Find where the given text appears and provide that cell's center as [x, y] coordinate. 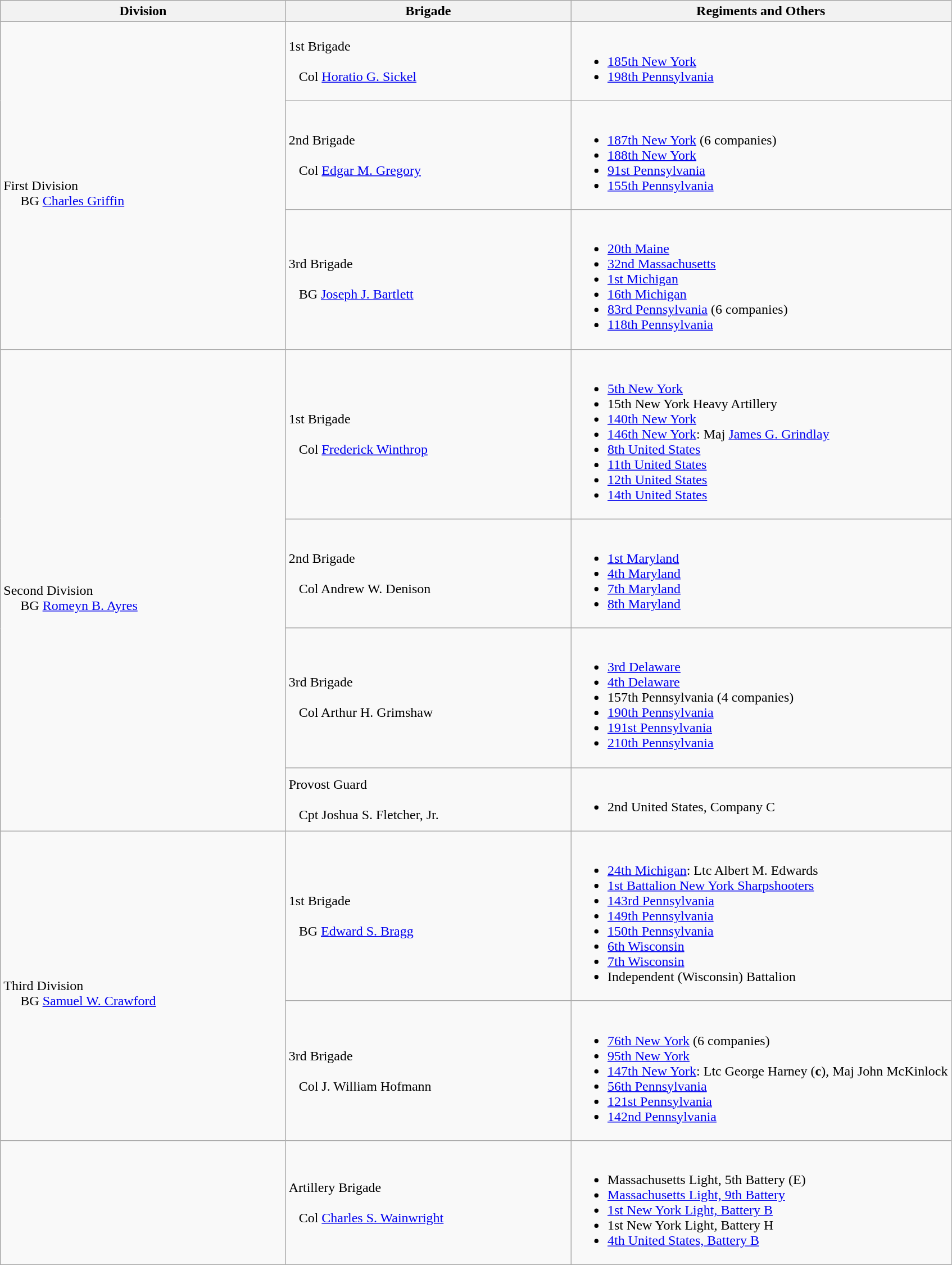
20th Maine32nd Massachusetts1st Michigan16th Michigan83rd Pennsylvania (6 companies)118th Pennsylvania [761, 279]
Regiments and Others [761, 11]
2nd Brigade Col Andrew W. Denison [428, 573]
1st Maryland4th Maryland7th Maryland8th Maryland [761, 573]
Brigade [428, 11]
3rd Delaware4th Delaware157th Pennsylvania (4 companies)190th Pennsylvania191st Pennsylvania210th Pennsylvania [761, 698]
Third Division BG Samuel W. Crawford [143, 986]
Artillery Brigade Col Charles S. Wainwright [428, 1202]
First Division BG Charles Griffin [143, 186]
3rd Brigade Col J. William Hofmann [428, 1070]
3rd Brigade Col Arthur H. Grimshaw [428, 698]
Provost Guard Cpt Joshua S. Fletcher, Jr. [428, 799]
185th New York198th Pennsylvania [761, 61]
1st Brigade BG Edward S. Bragg [428, 916]
187th New York (6 companies)188th New York91st Pennsylvania155th Pennsylvania [761, 155]
Second Division BG Romeyn B. Ayres [143, 590]
1st Brigade Col Horatio G. Sickel [428, 61]
Division [143, 11]
1st Brigade Col Frederick Winthrop [428, 434]
3rd Brigade BG Joseph J. Bartlett [428, 279]
2nd United States, Company C [761, 799]
2nd Brigade Col Edgar M. Gregory [428, 155]
